Detect which cell encompasses the target text, then output its (X, Y) center coordinate. 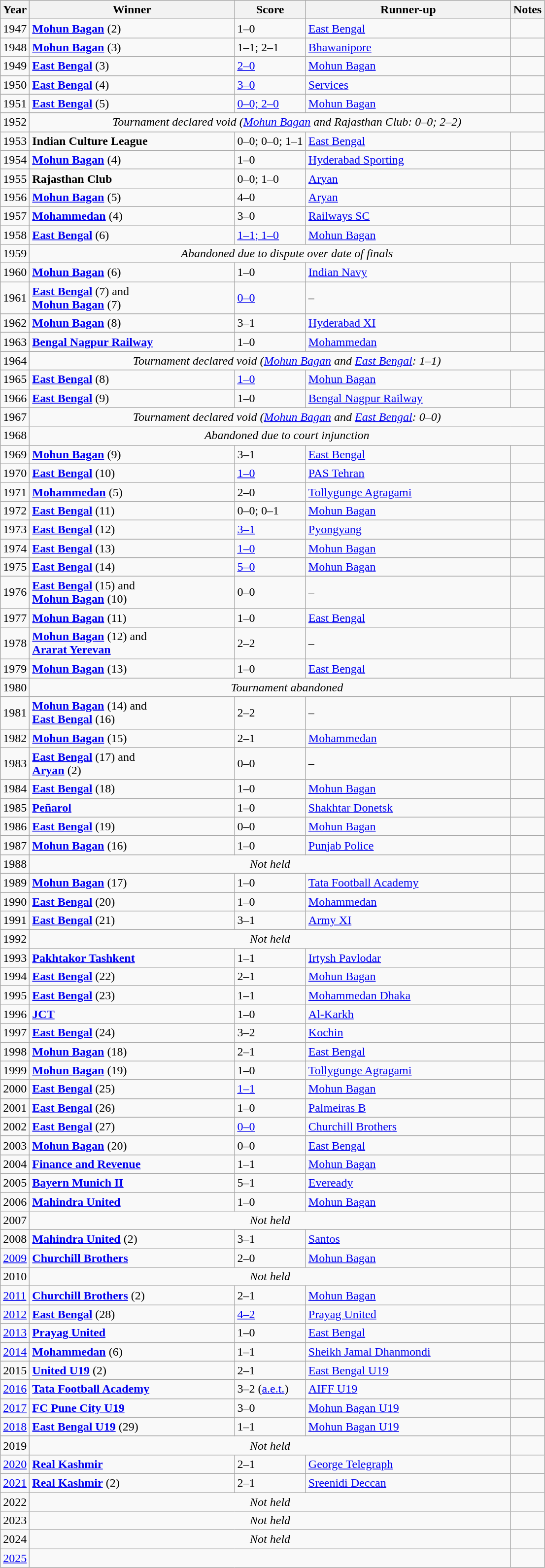
0–0; 0–0; 1–1 (270, 141)
1989 (15, 883)
1–1; 2–1 (270, 47)
1975 (15, 567)
Shakhtar Donetsk (408, 808)
5–0 (270, 567)
5–1 (270, 1183)
Churchill Brothers (2) (132, 1295)
East Bengal (23) (132, 995)
0–0; 0–1 (270, 511)
1984 (15, 789)
1970 (15, 473)
Palmeiras B (408, 1108)
Winner (132, 10)
1980 (15, 687)
1999 (15, 1070)
1959 (15, 254)
2012 (15, 1314)
Army XI (408, 920)
2025 (15, 1558)
Mohammedan Dhaka (408, 995)
Real Kashmir (132, 1464)
2017 (15, 1408)
1998 (15, 1052)
1971 (15, 492)
1947 (15, 29)
East Bengal (13) (132, 548)
1973 (15, 529)
JCT (132, 1014)
Score (270, 10)
0–0; 2–0 (270, 103)
2001 (15, 1108)
2013 (15, 1333)
Mohun Bagan (4) (132, 160)
2018 (15, 1427)
1965 (15, 379)
Tournament declared void (Mohun Bagan and Rajasthan Club: 0–0; 2–2) (287, 122)
1982 (15, 738)
2009 (15, 1258)
0–0; 1–0 (270, 178)
Runner-up (408, 10)
1948 (15, 47)
Mohammedan (6) (132, 1352)
East Bengal (21) (132, 920)
1987 (15, 845)
East Bengal (6) (132, 235)
1991 (15, 920)
East Bengal (14) (132, 567)
2016 (15, 1389)
2008 (15, 1239)
1968 (15, 436)
1979 (15, 669)
Mohun Bagan (18) (132, 1052)
1949 (15, 66)
Indian Culture League (132, 141)
East Bengal (26) (132, 1108)
2023 (15, 1521)
3–2 (a.e.t.) (270, 1389)
Kochin (408, 1033)
1961 (15, 298)
1977 (15, 618)
Mohun Bagan (6) (132, 273)
United U19 (2) (132, 1370)
East Bengal (27) (132, 1126)
1955 (15, 178)
Mohun Bagan (3) (132, 47)
Punjab Police (408, 845)
1992 (15, 939)
1958 (15, 235)
2002 (15, 1126)
1950 (15, 85)
Pyongyang (408, 529)
2020 (15, 1464)
Real Kashmir (2) (132, 1483)
1960 (15, 273)
East Bengal (9) (132, 398)
Mohun Bagan (5) (132, 197)
East Bengal (15) and Mohun Bagan (10) (132, 592)
East Bengal U19 (408, 1370)
1981 (15, 713)
2010 (15, 1277)
1996 (15, 1014)
2019 (15, 1445)
Mohammedan (4) (132, 216)
East Bengal (24) (132, 1033)
2011 (15, 1295)
Mohun Bagan (14) and East Bengal (16) (132, 713)
Bhawanipore (408, 47)
1976 (15, 592)
1974 (15, 548)
AIFF U19 (408, 1389)
Mohun Bagan (15) (132, 738)
Hyderabad XI (408, 323)
PAS Tehran (408, 473)
East Bengal (7) and Mohun Bagan (7) (132, 298)
2014 (15, 1352)
1993 (15, 958)
Railways SC (408, 216)
1962 (15, 323)
Hyderabad Sporting (408, 160)
Mohun Bagan (17) (132, 883)
Mohun Bagan (20) (132, 1145)
1978 (15, 644)
Santos (408, 1239)
Eveready (408, 1183)
1995 (15, 995)
Mohun Bagan (11) (132, 618)
George Telegraph (408, 1464)
East Bengal (4) (132, 85)
1–1; 1–0 (270, 235)
2005 (15, 1183)
Pakhtakor Tashkent (132, 958)
Year (15, 10)
East Bengal (20) (132, 901)
East Bengal (17) and Aryan (2) (132, 764)
East Bengal (8) (132, 379)
1972 (15, 511)
1983 (15, 764)
Mahindra United (132, 1202)
Mahindra United (2) (132, 1239)
1964 (15, 361)
Notes (527, 10)
East Bengal (11) (132, 511)
2004 (15, 1164)
2003 (15, 1145)
1988 (15, 864)
3–2 (270, 1033)
Tournament declared void (Mohun Bagan and East Bengal: 0–0) (287, 417)
1956 (15, 197)
2022 (15, 1501)
Mohun Bagan (16) (132, 845)
2024 (15, 1539)
East Bengal (3) (132, 66)
FC Pune City U19 (132, 1408)
Abandoned due to dispute over date of finals (287, 254)
1997 (15, 1033)
2007 (15, 1221)
Mohun Bagan (9) (132, 454)
East Bengal U19 (29) (132, 1427)
4–0 (270, 197)
Finance and Revenue (132, 1164)
1966 (15, 398)
Tournament abandoned (287, 687)
East Bengal (19) (132, 826)
Mohun Bagan (12) and Ararat Yerevan (132, 644)
East Bengal (5) (132, 103)
2015 (15, 1370)
1969 (15, 454)
Irtysh Pavlodar (408, 958)
1986 (15, 826)
Abandoned due to court injunction (287, 436)
Peñarol (132, 808)
1967 (15, 417)
East Bengal (22) (132, 977)
1954 (15, 160)
2021 (15, 1483)
1994 (15, 977)
Mohun Bagan (19) (132, 1070)
Rajasthan Club (132, 178)
Sheikh Jamal Dhanmondi (408, 1352)
1963 (15, 342)
East Bengal (28) (132, 1314)
Bayern Munich II (132, 1183)
1985 (15, 808)
Al-Karkh (408, 1014)
4–2 (270, 1314)
1953 (15, 141)
Mohun Bagan (8) (132, 323)
2000 (15, 1089)
2006 (15, 1202)
1990 (15, 901)
1952 (15, 122)
Sreenidi Deccan (408, 1483)
Indian Navy (408, 273)
East Bengal (12) (132, 529)
1951 (15, 103)
Mohun Bagan (2) (132, 29)
Services (408, 85)
1957 (15, 216)
East Bengal (18) (132, 789)
Mohammedan (5) (132, 492)
East Bengal (25) (132, 1089)
East Bengal (10) (132, 473)
Tournament declared void (Mohun Bagan and East Bengal: 1–1) (287, 361)
Mohun Bagan (13) (132, 669)
